Detect which cell encompasses the target text, then output its [X, Y] center coordinate. 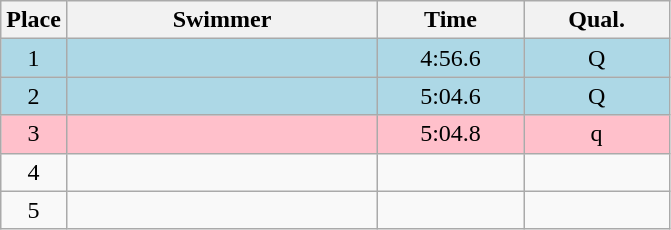
q [597, 134]
Swimmer [222, 20]
5:04.8 [451, 134]
Place [34, 20]
5:04.6 [451, 96]
Time [451, 20]
1 [34, 58]
4:56.6 [451, 58]
5 [34, 210]
2 [34, 96]
4 [34, 172]
Qual. [597, 20]
3 [34, 134]
